From the cell containing the given text, extract its center point as [X, Y] coordinate. 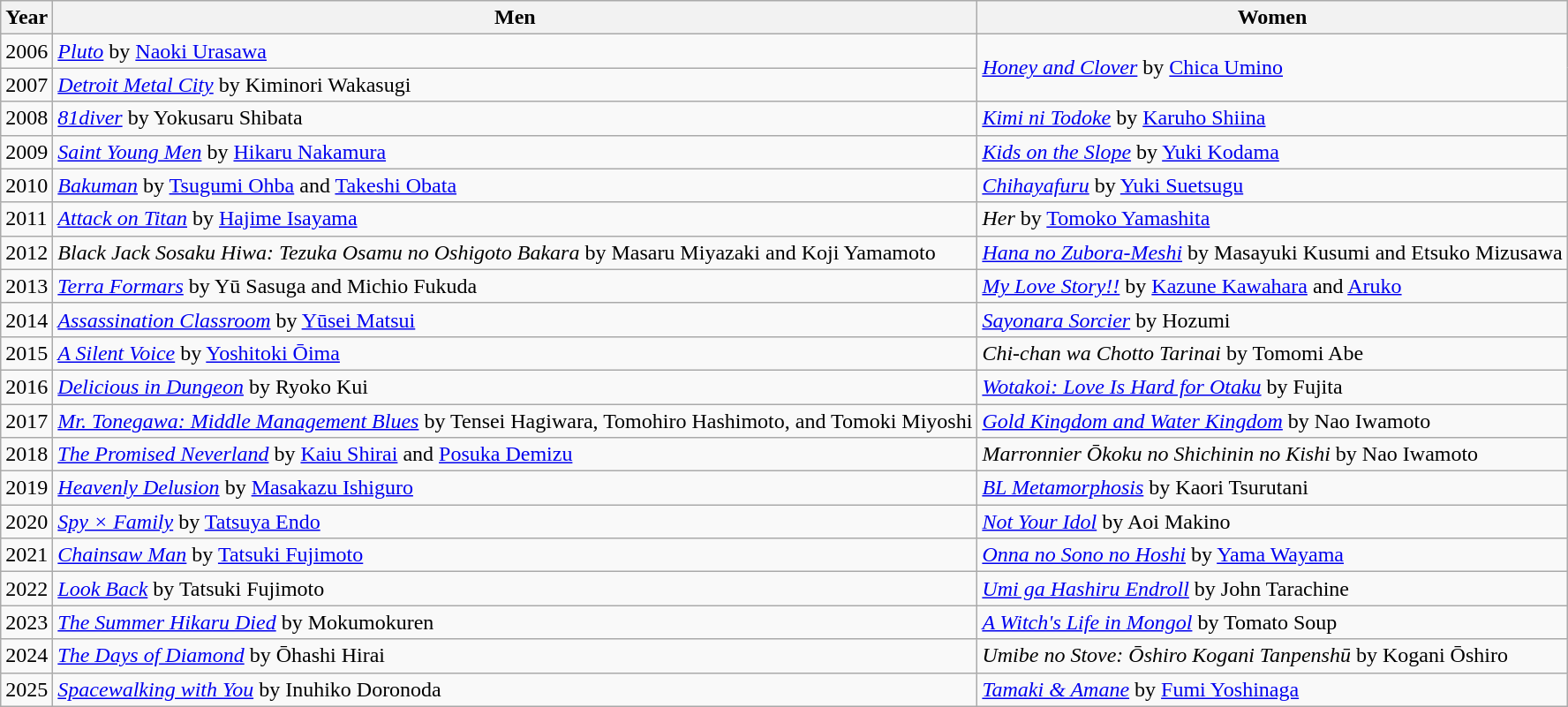
2022 [26, 589]
2016 [26, 387]
Umibe no Stove: Ōshiro Kogani Tanpenshū by Kogani Ōshiro [1272, 656]
A Witch's Life in Mongol by Tomato Soup [1272, 622]
2025 [26, 689]
BL Metamorphosis by Kaori Tsurutani [1272, 488]
2023 [26, 622]
2006 [26, 51]
2018 [26, 455]
Chainsaw Man by Tatsuki Fujimoto [516, 555]
2013 [26, 286]
Spacewalking with You by Inuhiko Doronoda [516, 689]
Chihayafuru by Yuki Suetsugu [1272, 185]
2021 [26, 555]
2019 [26, 488]
2008 [26, 118]
Men [516, 18]
Look Back by Tatsuki Fujimoto [516, 589]
A Silent Voice by Yoshitoki Ōima [516, 353]
Tamaki & Amane by Fumi Yoshinaga [1272, 689]
2020 [26, 522]
Mr. Tonegawa: Middle Management Blues by Tensei Hagiwara, Tomohiro Hashimoto, and Tomoki Miyoshi [516, 421]
Marronnier Ōkoku no Shichinin no Kishi by Nao Iwamoto [1272, 455]
2010 [26, 185]
2009 [26, 152]
Detroit Metal City by Kiminori Wakasugi [516, 85]
Saint Young Men by Hikaru Nakamura [516, 152]
Delicious in Dungeon by Ryoko Kui [516, 387]
Black Jack Sosaku Hiwa: Tezuka Osamu no Oshigoto Bakara by Masaru Miyazaki and Koji Yamamoto [516, 252]
Her by Tomoko Yamashita [1272, 219]
Sayonara Sorcier by Hozumi [1272, 320]
81diver by Yokusaru Shibata [516, 118]
2017 [26, 421]
Hana no Zubora-Meshi by Masayuki Kusumi and Etsuko Mizusawa [1272, 252]
2012 [26, 252]
Chi-chan wa Chotto Tarinai by Tomomi Abe [1272, 353]
Umi ga Hashiru Endroll by John Tarachine [1272, 589]
2015 [26, 353]
Wotakoi: Love Is Hard for Otaku by Fujita [1272, 387]
Onna no Sono no Hoshi by Yama Wayama [1272, 555]
Assassination Classroom by Yūsei Matsui [516, 320]
Kids on the Slope by Yuki Kodama [1272, 152]
Spy × Family by Tatsuya Endo [516, 522]
Heavenly Delusion by Masakazu Ishiguro [516, 488]
Year [26, 18]
The Days of Diamond by Ōhashi Hirai [516, 656]
Terra Formars by Yū Sasuga and Michio Fukuda [516, 286]
The Summer Hikaru Died by Mokumokuren [516, 622]
Bakuman by Tsugumi Ohba and Takeshi Obata [516, 185]
2011 [26, 219]
The Promised Neverland by Kaiu Shirai and Posuka Demizu [516, 455]
Honey and Clover by Chica Umino [1272, 68]
Kimi ni Todoke by Karuho Shiina [1272, 118]
Gold Kingdom and Water Kingdom by Nao Iwamoto [1272, 421]
Not Your Idol by Aoi Makino [1272, 522]
Pluto by Naoki Urasawa [516, 51]
Women [1272, 18]
2014 [26, 320]
2024 [26, 656]
2007 [26, 85]
Attack on Titan by Hajime Isayama [516, 219]
My Love Story!! by Kazune Kawahara and Aruko [1272, 286]
